Pinpoint the cell where the given text exists, returning its [x, y] midpoint coordinate. 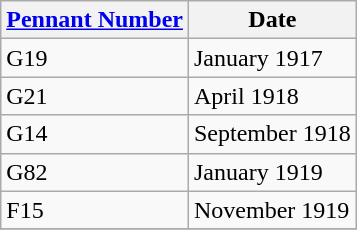
G21 [95, 96]
G82 [95, 172]
November 1919 [272, 210]
April 1918 [272, 96]
F15 [95, 210]
January 1917 [272, 58]
G19 [95, 58]
Date [272, 20]
January 1919 [272, 172]
G14 [95, 134]
Pennant Number [95, 20]
September 1918 [272, 134]
